Provide the [x, y] coordinate of the cell's center where the given text is located.  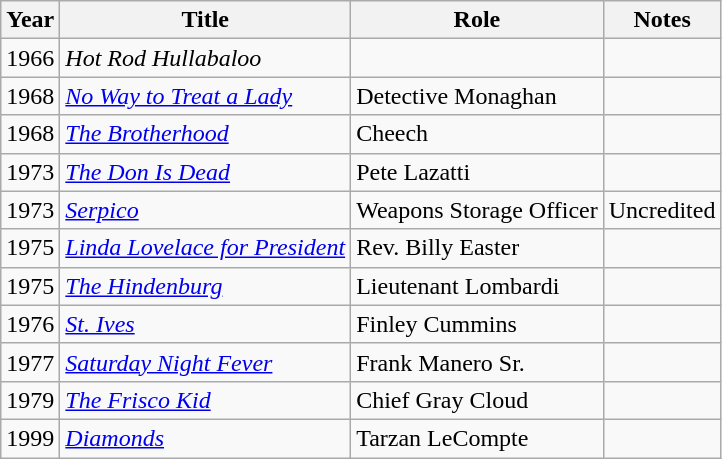
Frank Manero Sr. [478, 362]
Weapons Storage Officer [478, 210]
The Don Is Dead [206, 172]
Pete Lazatti [478, 172]
Year [30, 20]
The Brotherhood [206, 134]
1977 [30, 362]
Detective Monaghan [478, 96]
The Hindenburg [206, 286]
Role [478, 20]
Linda Lovelace for President [206, 248]
No Way to Treat a Lady [206, 96]
1966 [30, 58]
Diamonds [206, 438]
St. Ives [206, 324]
Chief Gray Cloud [478, 400]
Tarzan LeCompte [478, 438]
The Frisco Kid [206, 400]
Title [206, 20]
Serpico [206, 210]
Rev. Billy Easter [478, 248]
Cheech [478, 134]
Lieutenant Lombardi [478, 286]
Uncredited [662, 210]
1999 [30, 438]
Finley Cummins [478, 324]
Hot Rod Hullabaloo [206, 58]
Notes [662, 20]
Saturday Night Fever [206, 362]
1976 [30, 324]
1979 [30, 400]
